Extract the (X, Y) coordinate from the center of the cell holding the provided text.  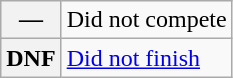
Did not compete (146, 20)
Did not finish (146, 58)
— (31, 20)
DNF (31, 58)
